Find where the given text appears and provide that cell's center as [X, Y] coordinate. 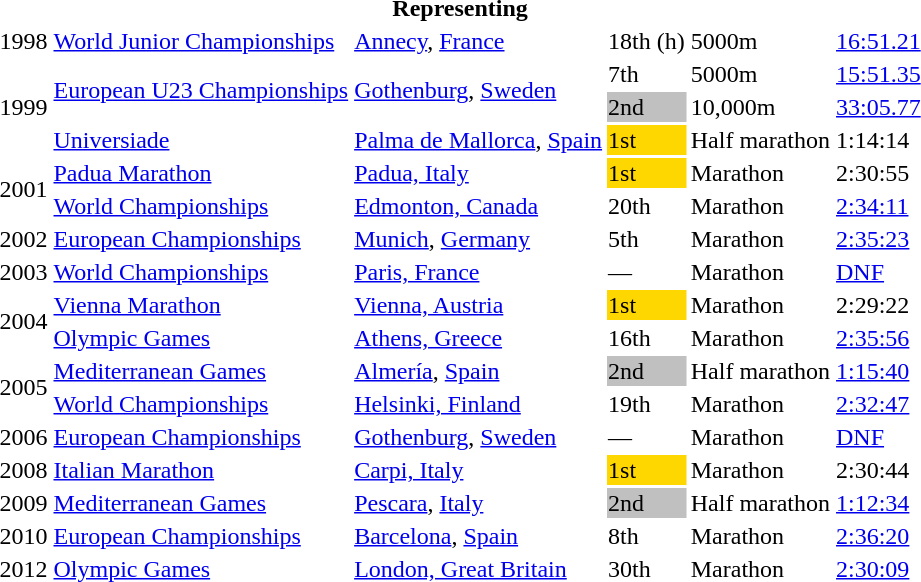
8th [647, 536]
7th [647, 74]
Annecy, France [478, 41]
Vienna Marathon [201, 305]
Carpi, Italy [478, 470]
Athens, Greece [478, 338]
16th [647, 338]
Almería, Spain [478, 371]
20th [647, 206]
Padua Marathon [201, 173]
Paris, France [478, 272]
Barcelona, Spain [478, 536]
5th [647, 239]
World Junior Championships [201, 41]
European U23 Championships [201, 90]
18th (h) [647, 41]
Edmonton, Canada [478, 206]
10,000m [760, 107]
Vienna, Austria [478, 305]
Munich, Germany [478, 239]
Helsinki, Finland [478, 404]
Italian Marathon [201, 470]
Pescara, Italy [478, 503]
Universiade [201, 140]
Padua, Italy [478, 173]
Olympic Games [201, 338]
19th [647, 404]
Palma de Mallorca, Spain [478, 140]
